Determine the (x, y) coordinate at the center of the cell enclosing the given text.  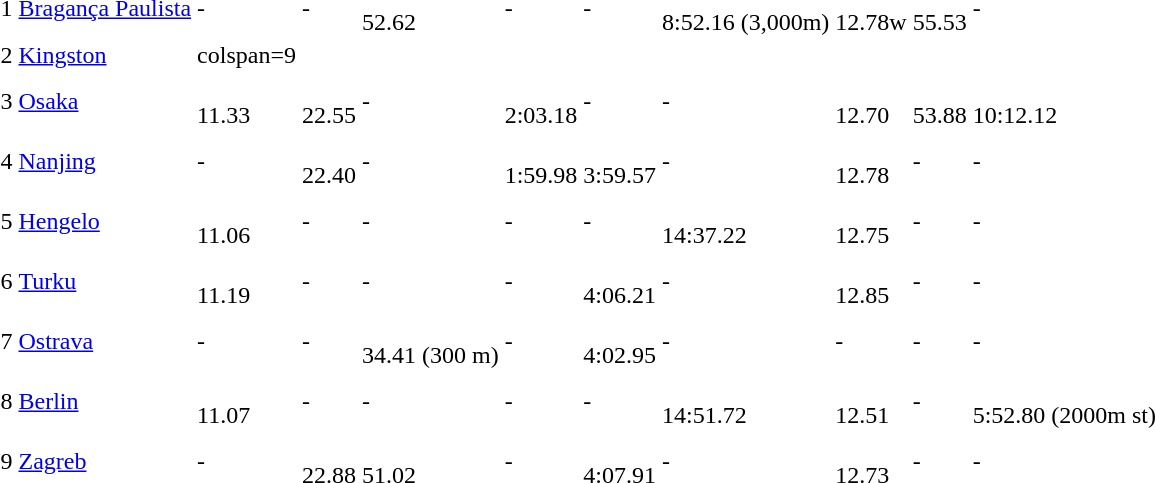
11.06 (247, 222)
12.85 (871, 282)
2:03.18 (541, 102)
Hengelo (105, 222)
12.75 (871, 222)
colspan=9 (247, 55)
11.19 (247, 282)
Turku (105, 282)
11.33 (247, 102)
4:06.21 (620, 282)
53.88 (940, 102)
4:02.95 (620, 342)
Berlin (105, 402)
22.40 (328, 162)
22.55 (328, 102)
3:59.57 (620, 162)
12.78 (871, 162)
14:37.22 (745, 222)
34.41 (300 m) (430, 342)
14:51.72 (745, 402)
Ostrava (105, 342)
Kingston (105, 55)
Nanjing (105, 162)
12.70 (871, 102)
Osaka (105, 102)
1:59.98 (541, 162)
12.51 (871, 402)
11.07 (247, 402)
